From the cell containing the given text, extract its center point as (x, y) coordinate. 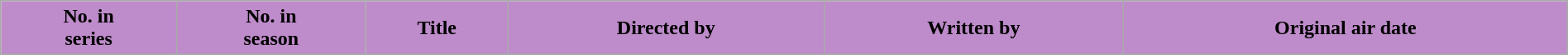
No. inseason (271, 28)
No. inseries (89, 28)
Original air date (1345, 28)
Title (437, 28)
Written by (973, 28)
Directed by (666, 28)
